Locate the cell with the specified text and output its (x, y) center coordinate. 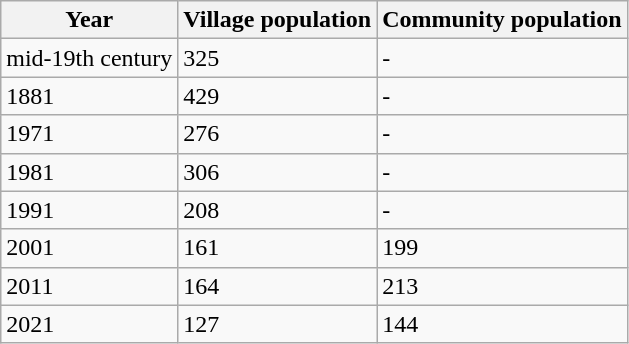
276 (278, 134)
1881 (90, 96)
mid-19th century (90, 58)
2001 (90, 248)
213 (502, 286)
Year (90, 20)
2021 (90, 324)
Village population (278, 20)
144 (502, 324)
Community population (502, 20)
199 (502, 248)
1991 (90, 210)
208 (278, 210)
2011 (90, 286)
306 (278, 172)
429 (278, 96)
127 (278, 324)
161 (278, 248)
325 (278, 58)
164 (278, 286)
1981 (90, 172)
1971 (90, 134)
